Pinpoint the cell where the given text exists, returning its [x, y] midpoint coordinate. 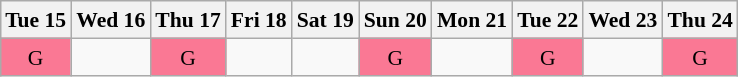
Thu 17 [188, 20]
Sun 20 [396, 20]
Wed 16 [110, 20]
Sat 19 [326, 20]
Tue 22 [548, 20]
Thu 24 [700, 20]
Wed 23 [622, 20]
Fri 18 [259, 20]
Tue 15 [36, 20]
Mon 21 [472, 20]
